Locate the cell with the specified text and output its [x, y] center coordinate. 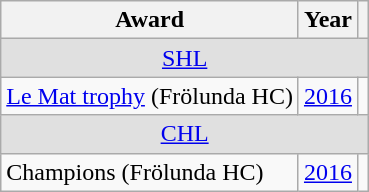
SHL [185, 58]
Le Mat trophy (Frölunda HC) [150, 96]
CHL [185, 134]
Champions (Frölunda HC) [150, 172]
Award [150, 20]
Year [328, 20]
